Return the (X, Y) coordinate for the center point of the cell that contains the specified text.  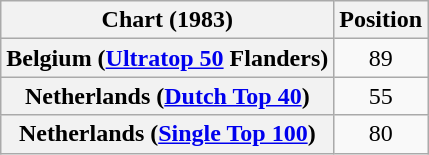
Netherlands (Single Top 100) (168, 134)
Belgium (Ultratop 50 Flanders) (168, 58)
55 (381, 96)
Chart (1983) (168, 20)
Netherlands (Dutch Top 40) (168, 96)
89 (381, 58)
80 (381, 134)
Position (381, 20)
